Locate the cell with the specified text and output its (X, Y) center coordinate. 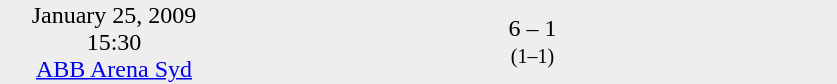
6 – 1 (1–1) (532, 42)
January 25, 200915:30ABB Arena Syd (114, 42)
